Detect which cell encompasses the target text, then output its (X, Y) center coordinate. 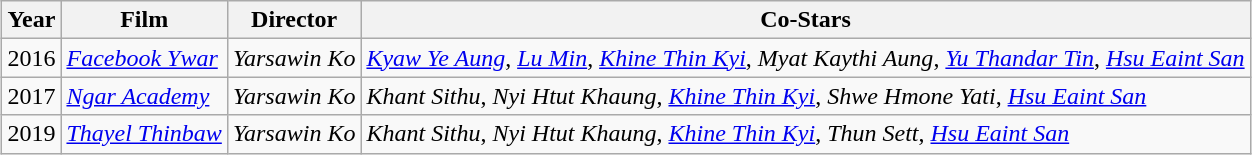
Khant Sithu, Nyi Htut Khaung, Khine Thin Kyi, Thun Sett, Hsu Eaint San (806, 134)
Film (144, 20)
Ngar Academy (144, 96)
2017 (32, 96)
Thayel Thinbaw (144, 134)
2016 (32, 58)
2019 (32, 134)
Year (32, 20)
Kyaw Ye Aung, Lu Min, Khine Thin Kyi, Myat Kaythi Aung, Yu Thandar Tin, Hsu Eaint San (806, 58)
Director (294, 20)
Co-Stars (806, 20)
Khant Sithu, Nyi Htut Khaung, Khine Thin Kyi, Shwe Hmone Yati, Hsu Eaint San (806, 96)
Facebook Ywar (144, 58)
